Scan for the cell matching the given text and deliver its (x, y) coordinate at center. 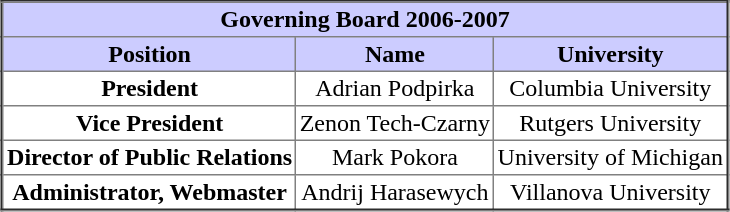
President (150, 88)
University of Michigan (611, 157)
Andrij Harasewych (395, 192)
Vice President (150, 123)
Villanova University (611, 192)
Zenon Tech-Czarny (395, 123)
Administrator, Webmaster (150, 192)
Governing Board 2006-2007 (366, 20)
Mark Pokora (395, 157)
Position (150, 54)
Director of Public Relations (150, 157)
Adrian Podpirka (395, 88)
University (611, 54)
Rutgers University (611, 123)
Name (395, 54)
Columbia University (611, 88)
